Scan for the cell matching the given text and deliver its [x, y] coordinate at center. 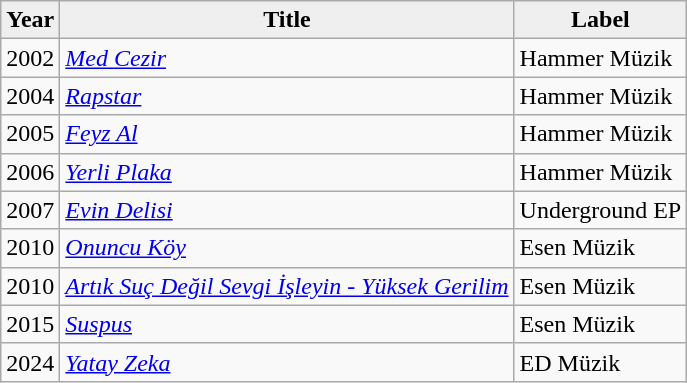
Feyz Al [287, 134]
Label [600, 20]
2004 [30, 96]
2005 [30, 134]
Year [30, 20]
Yatay Zeka [287, 362]
2006 [30, 172]
Evin Delisi [287, 210]
Suspus [287, 324]
ED Müzik [600, 362]
Title [287, 20]
Onuncu Köy [287, 248]
Yerli Plaka [287, 172]
Underground EP [600, 210]
2015 [30, 324]
Rapstar [287, 96]
Med Cezir [287, 58]
2007 [30, 210]
2002 [30, 58]
Artık Suç Değil Sevgi İşleyin - Yüksek Gerilim [287, 286]
2024 [30, 362]
